Determine the (x, y) coordinate at the center of the cell enclosing the given text.  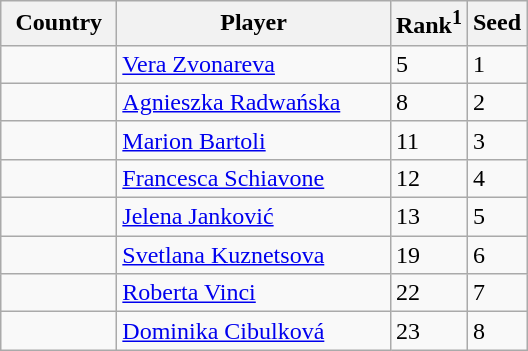
Dominika Cibulková (254, 331)
23 (428, 331)
Marion Bartoli (254, 140)
Jelena Janković (254, 217)
Svetlana Kuznetsova (254, 255)
7 (496, 293)
22 (428, 293)
Vera Zvonareva (254, 64)
6 (496, 255)
Francesca Schiavone (254, 178)
12 (428, 178)
Rank1 (428, 24)
4 (496, 178)
Player (254, 24)
19 (428, 255)
2 (496, 102)
Roberta Vinci (254, 293)
Seed (496, 24)
13 (428, 217)
Country (59, 24)
11 (428, 140)
1 (496, 64)
3 (496, 140)
Agnieszka Radwańska (254, 102)
